Scan for the cell matching the given text and deliver its [x, y] coordinate at center. 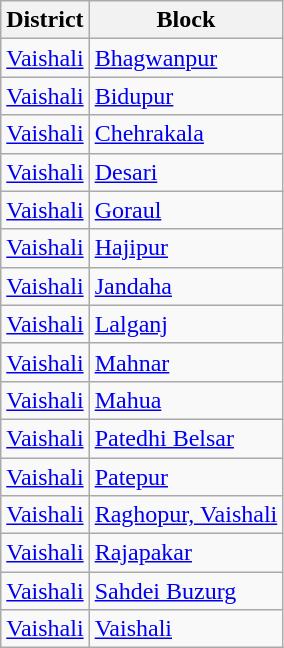
Chehrakala [186, 134]
Mahua [186, 400]
Patedhi Belsar [186, 438]
Sahdei Buzurg [186, 591]
Desari [186, 172]
Jandaha [186, 286]
Hajipur [186, 248]
Mahnar [186, 362]
Goraul [186, 210]
Raghopur, Vaishali [186, 515]
Block [186, 20]
Lalganj [186, 324]
Bidupur [186, 96]
Rajapakar [186, 553]
Bhagwanpur [186, 58]
District [45, 20]
Patepur [186, 477]
